Provide the (x, y) coordinate of the cell's center where the given text is located.  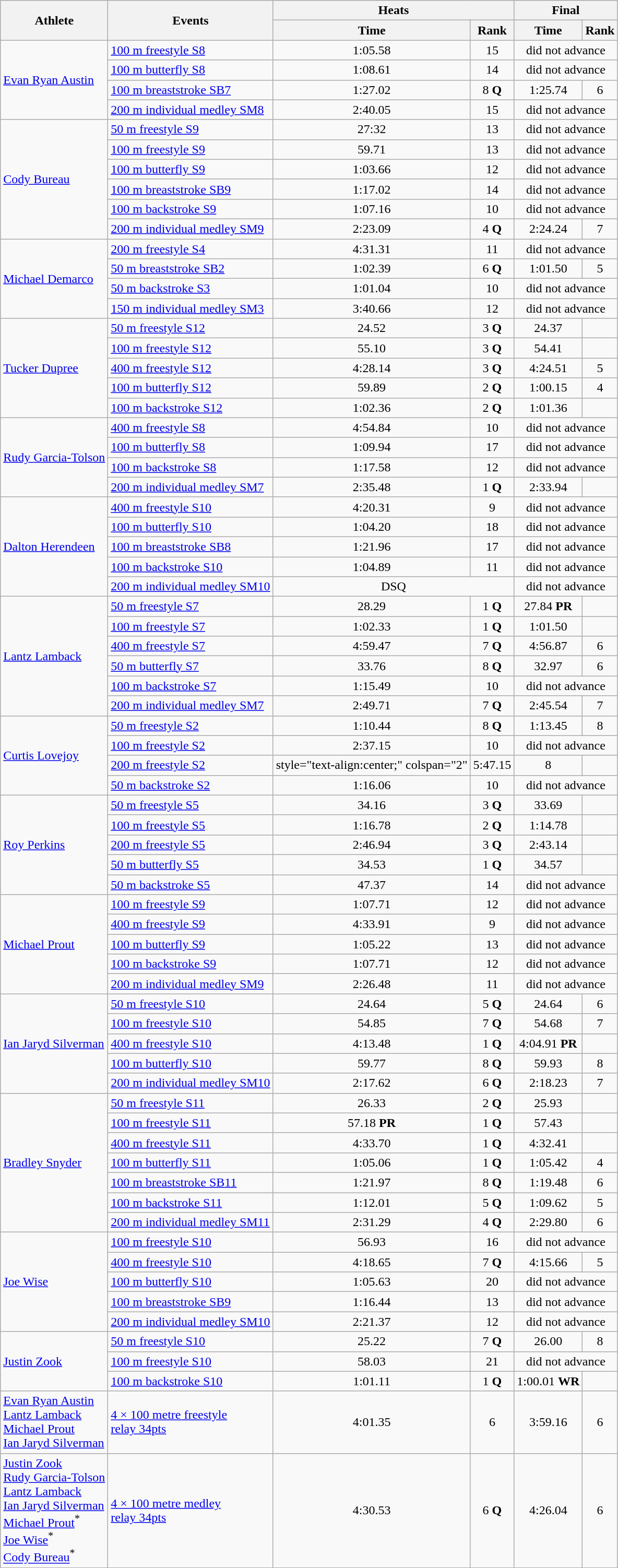
25.93 (548, 1103)
1:15.49 (372, 686)
Justin Zook (54, 1361)
50 m backstroke S2 (191, 785)
1:25.74 (548, 90)
DSQ (394, 587)
200 m individual medley SM8 (191, 110)
100 m breaststroke SB11 (191, 1182)
34.16 (372, 805)
50 m freestyle S5 (191, 805)
400 m freestyle S12 (191, 368)
style="text-align:center;" colspan="2" (372, 765)
1:00.01 WR (548, 1381)
2:46.94 (372, 845)
47.37 (372, 885)
32.97 (548, 666)
4:28.14 (372, 368)
Events (191, 20)
200 m freestyle S2 (191, 765)
4:01.35 (372, 1422)
4 × 100 metre freestylerelay 34pts (191, 1422)
4:30.53 (372, 1511)
4:04.91 PR (548, 1043)
Tucker Dupree (54, 368)
100 m freestyle S7 (191, 626)
50 m backstroke S3 (191, 289)
59.93 (548, 1063)
27.84 PR (548, 607)
2:23.09 (372, 229)
4:31.31 (372, 249)
1:05.58 (372, 50)
2:26.48 (372, 984)
3:59.16 (548, 1422)
16 (492, 1242)
100 m backstroke S11 (191, 1202)
100 m breaststroke SB8 (191, 547)
1:21.97 (372, 1182)
Michael Prout (54, 944)
400 m freestyle S8 (191, 427)
100 m breaststroke SB7 (191, 90)
59.89 (372, 388)
4:33.91 (372, 924)
200 m freestyle S4 (191, 249)
400 m freestyle S7 (191, 646)
100 m freestyle S5 (191, 825)
5:47.15 (492, 765)
50 m freestyle S7 (191, 607)
200 m freestyle S5 (191, 845)
150 m individual medley SM3 (191, 308)
4:18.65 (372, 1262)
1:05.22 (372, 944)
25.22 (372, 1341)
58.03 (372, 1361)
4:26.04 (548, 1511)
1:17.58 (372, 467)
1:05.42 (548, 1162)
1:05.06 (372, 1162)
50 m backstroke S5 (191, 885)
100 m backstroke S8 (191, 467)
4:59.47 (372, 646)
2:33.94 (548, 487)
33.69 (548, 805)
59.71 (372, 149)
2:18.23 (548, 1083)
Roy Perkins (54, 845)
24.37 (548, 328)
1:12.01 (372, 1202)
100 m backstroke S12 (191, 408)
2:45.54 (548, 706)
1:09.94 (372, 447)
100 m freestyle S11 (191, 1123)
Heats (394, 10)
Bradley Snyder (54, 1162)
100 m butterfly S12 (191, 388)
34.57 (548, 864)
Evan Ryan AustinLantz LambackMichael ProutIan Jaryd Silverman (54, 1422)
18 (492, 527)
1:17.02 (372, 189)
Rudy Garcia-Tolson (54, 457)
1:02.39 (372, 269)
33.76 (372, 666)
1:19.48 (548, 1182)
400 m freestyle S9 (191, 924)
54.41 (548, 348)
54.68 (548, 1024)
4:32.41 (548, 1143)
57.18 PR (372, 1123)
2:35.48 (372, 487)
2:37.15 (372, 745)
24.52 (372, 328)
Justin ZookRudy Garcia-TolsonLantz LambackIan Jaryd SilvermanMichael Prout*Joe Wise*Cody Bureau* (54, 1511)
Evan Ryan Austin (54, 80)
Ian Jaryd Silverman (54, 1043)
50 m butterfly S7 (191, 666)
1:21.96 (372, 547)
50 m breaststroke SB2 (191, 269)
400 m freestyle S11 (191, 1143)
50 m freestyle S11 (191, 1103)
Lantz Lamback (54, 656)
3:40.66 (372, 308)
Michael Demarco (54, 279)
1:05.63 (372, 1282)
2:31.29 (372, 1222)
1:01.11 (372, 1381)
4:54.84 (372, 427)
4:13.48 (372, 1043)
Joe Wise (54, 1282)
200 m individual medley SM11 (191, 1222)
21 (492, 1361)
1:04.89 (372, 566)
50 m butterfly S5 (191, 864)
1:04.20 (372, 527)
1:02.36 (372, 408)
2:49.71 (372, 706)
28.29 (372, 607)
1:01.04 (372, 289)
Athlete (54, 20)
1:00.15 (548, 388)
1:13.45 (548, 726)
100 m freestyle S2 (191, 745)
2:21.37 (372, 1322)
57.43 (548, 1123)
34.53 (372, 864)
4:56.87 (548, 646)
55.10 (372, 348)
56.93 (372, 1242)
100 m butterfly S11 (191, 1162)
Cody Bureau (54, 179)
1:16.44 (372, 1302)
50 m freestyle S2 (191, 726)
26.00 (548, 1341)
1:14.78 (548, 825)
100 m freestyle S8 (191, 50)
4:33.70 (372, 1143)
59.77 (372, 1063)
1:08.61 (372, 70)
4:15.66 (548, 1262)
100 m freestyle S12 (191, 348)
2:24.24 (548, 229)
Dalton Herendeen (54, 547)
100 m backstroke S7 (191, 686)
20 (492, 1282)
1:01.36 (548, 408)
Curtis Lovejoy (54, 755)
2:17.62 (372, 1083)
54.85 (372, 1024)
Final (566, 10)
1:27.02 (372, 90)
1:03.66 (372, 169)
1:07.16 (372, 209)
4:20.31 (372, 507)
50 m freestyle S9 (191, 129)
1:09.62 (548, 1202)
1:16.78 (372, 825)
2:29.80 (548, 1222)
4:24.51 (548, 368)
1:16.06 (372, 785)
26.33 (372, 1103)
2:43.14 (548, 845)
27:32 (372, 129)
50 m freestyle S12 (191, 328)
1:02.33 (372, 626)
4 × 100 metre medleyrelay 34pts (191, 1511)
1:10.44 (372, 726)
2:40.05 (372, 110)
